Scan for the cell matching the given text and deliver its (X, Y) coordinate at center. 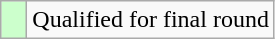
Qualified for final round (151, 20)
